Provide the (X, Y) coordinate of the cell's center where the given text is located.  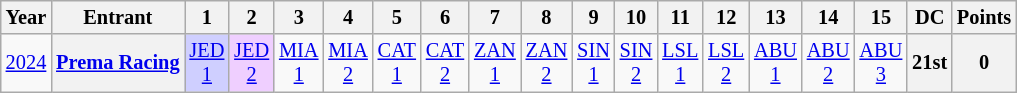
14 (828, 17)
10 (636, 17)
12 (726, 17)
CAT2 (445, 63)
JED1 (206, 63)
Entrant (118, 17)
DC (930, 17)
Points (984, 17)
7 (495, 17)
Prema Racing (118, 63)
0 (984, 63)
SIN2 (636, 63)
ABU3 (882, 63)
4 (348, 17)
11 (680, 17)
3 (298, 17)
15 (882, 17)
LSL1 (680, 63)
ZAN2 (547, 63)
MIA2 (348, 63)
LSL2 (726, 63)
2024 (26, 63)
1 (206, 17)
SIN1 (594, 63)
ABU2 (828, 63)
21st (930, 63)
5 (397, 17)
ABU1 (776, 63)
9 (594, 17)
6 (445, 17)
2 (252, 17)
MIA1 (298, 63)
CAT1 (397, 63)
8 (547, 17)
JED2 (252, 63)
ZAN1 (495, 63)
13 (776, 17)
Year (26, 17)
